Return (X, Y) of the center of cell containing provided text 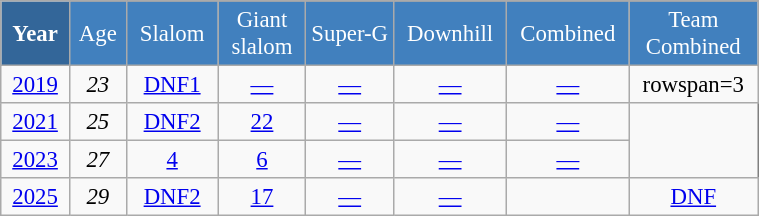
29 (98, 197)
Combined (568, 34)
4 (172, 160)
22 (262, 122)
25 (98, 122)
Super-G (350, 34)
6 (262, 160)
Giantslalom (262, 34)
27 (98, 160)
23 (98, 85)
Slalom (172, 34)
Team Combined (694, 34)
Downhill (450, 34)
rowspan=3 (694, 85)
Age (98, 34)
DNF1 (172, 85)
17 (262, 197)
2023 (36, 160)
2019 (36, 85)
DNF (694, 197)
2025 (36, 197)
Year (36, 34)
2021 (36, 122)
